Scan for the cell matching the given text and deliver its (x, y) coordinate at center. 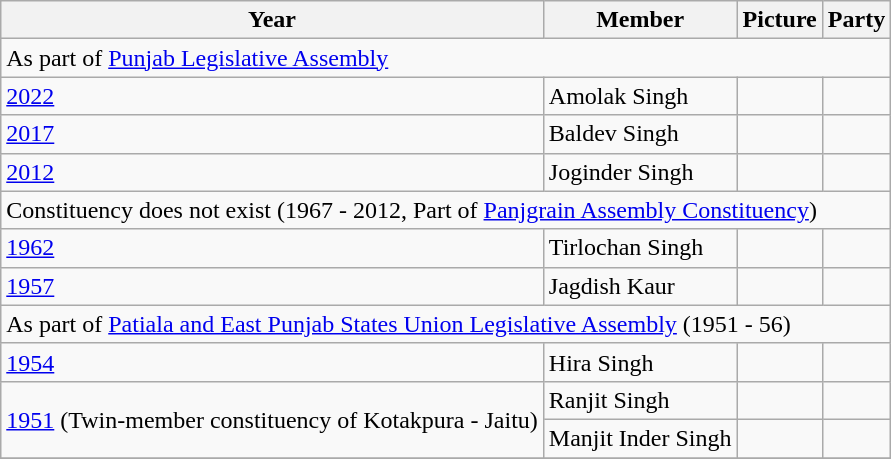
2012 (272, 172)
Baldev Singh (640, 134)
Tirlochan Singh (640, 248)
Jagdish Kaur (640, 286)
Hira Singh (640, 362)
Joginder Singh (640, 172)
Picture (780, 20)
1954 (272, 362)
1957 (272, 286)
2017 (272, 134)
Constituency does not exist (1967 - 2012, Part of Panjgrain Assembly Constituency) (446, 210)
As part of Patiala and East Punjab States Union Legislative Assembly (1951 - 56) (446, 324)
Party (856, 20)
Member (640, 20)
Ranjit Singh (640, 400)
Amolak Singh (640, 96)
Manjit Inder Singh (640, 438)
1951 (Twin-member constituency of Kotakpura - Jaitu) (272, 419)
1962 (272, 248)
As part of Punjab Legislative Assembly (446, 58)
Year (272, 20)
2022 (272, 96)
